Provide the [X, Y] coordinate of the cell's center where the given text is located.  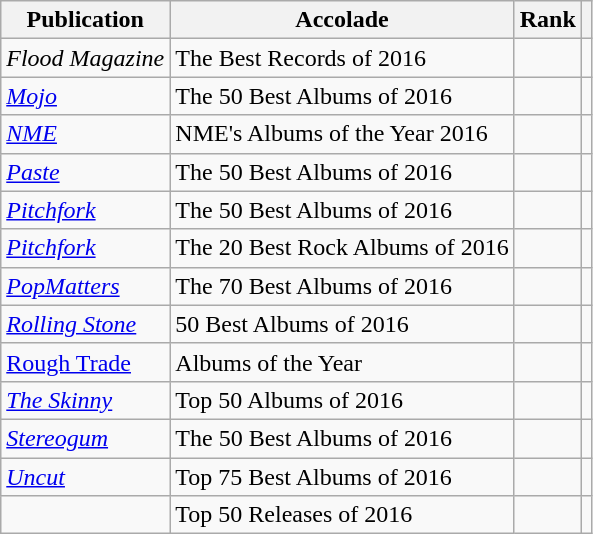
PopMatters [86, 286]
Albums of the Year [342, 362]
Paste [86, 172]
Rough Trade [86, 362]
NME [86, 134]
Mojo [86, 96]
The 20 Best Rock Albums of 2016 [342, 248]
Flood Magazine [86, 58]
50 Best Albums of 2016 [342, 324]
Accolade [342, 20]
Top 75 Best Albums of 2016 [342, 477]
Top 50 Albums of 2016 [342, 400]
Stereogum [86, 438]
NME's Albums of the Year 2016 [342, 134]
Publication [86, 20]
Rolling Stone [86, 324]
Uncut [86, 477]
The Best Records of 2016 [342, 58]
Rank [548, 20]
The Skinny [86, 400]
The 70 Best Albums of 2016 [342, 286]
Top 50 Releases of 2016 [342, 515]
